Extract the (x, y) coordinate from the center of the cell holding the provided text.  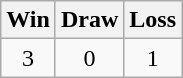
Win (28, 20)
Loss (153, 20)
1 (153, 58)
0 (89, 58)
Draw (89, 20)
3 (28, 58)
